Extract the (X, Y) coordinate from the center of the cell holding the provided text.  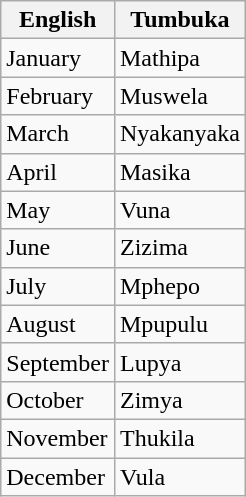
Zizima (180, 248)
Lupya (180, 362)
Tumbuka (180, 20)
January (58, 58)
November (58, 438)
Zimya (180, 400)
March (58, 134)
July (58, 286)
October (58, 400)
Vuna (180, 210)
August (58, 324)
December (58, 477)
Mpupulu (180, 324)
Mathipa (180, 58)
Thukila (180, 438)
Vula (180, 477)
English (58, 20)
April (58, 172)
Mphepo (180, 286)
May (58, 210)
February (58, 96)
September (58, 362)
Nyakanyaka (180, 134)
Masika (180, 172)
June (58, 248)
Muswela (180, 96)
